Pinpoint the cell where the given text exists, returning its [X, Y] midpoint coordinate. 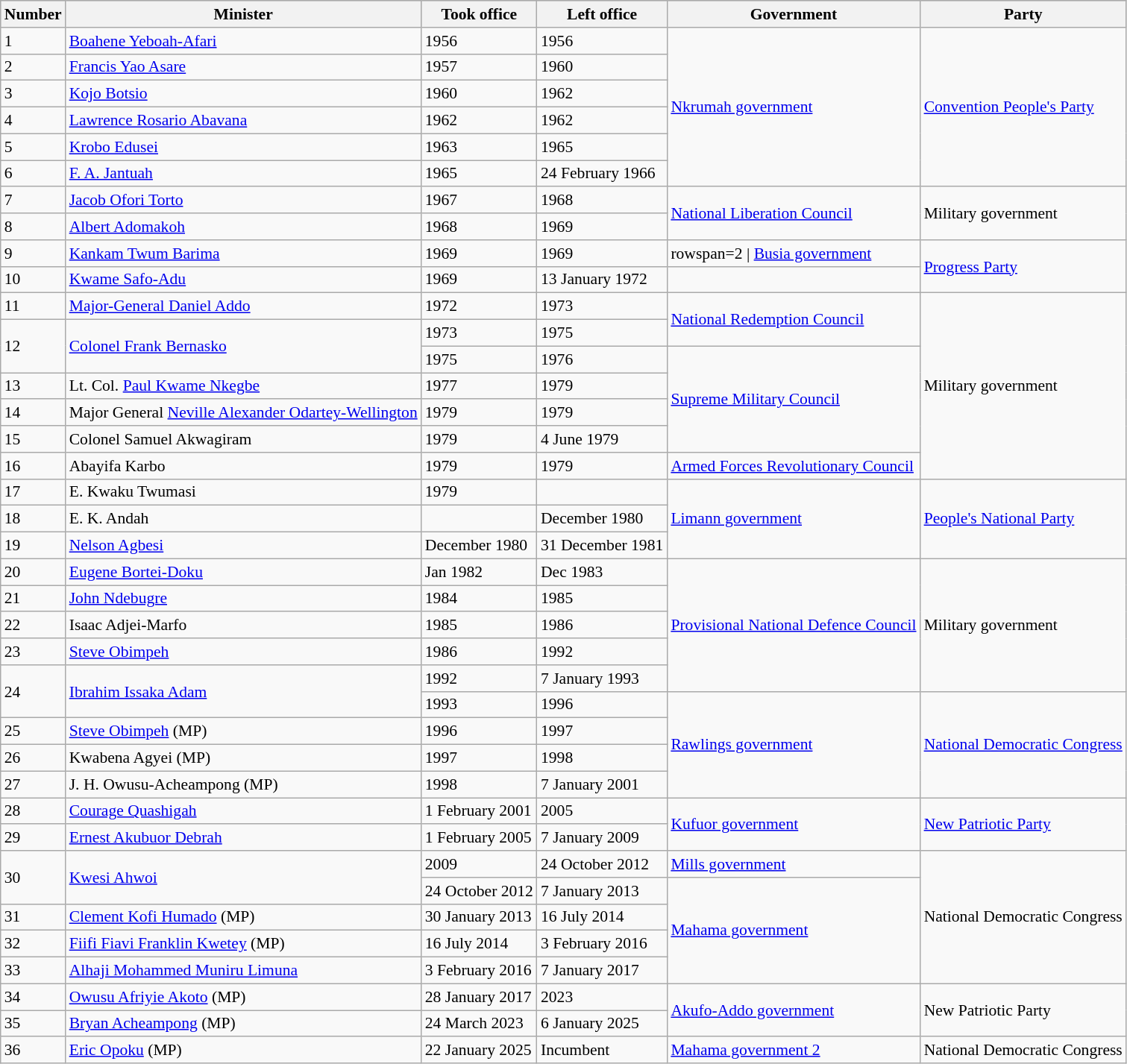
36 [33, 1051]
Jan 1982 [479, 572]
Minister [243, 14]
17 [33, 492]
29 [33, 838]
Mills government [794, 864]
28 January 2017 [479, 997]
Kojo Botsio [243, 94]
30 January 2013 [479, 917]
F. A. Jantuah [243, 174]
10 [33, 280]
Albert Adomakoh [243, 227]
2023 [602, 997]
31 December 1981 [602, 546]
34 [33, 997]
Kufuor government [794, 825]
16 [33, 466]
Bryan Acheampong (MP) [243, 1024]
Fiifi Fiavi Franklin Kwetey (MP) [243, 944]
Kwesi Ahwoi [243, 877]
1976 [602, 359]
Colonel Samuel Akwagiram [243, 439]
Eugene Bortei-Doku [243, 572]
1984 [479, 599]
National Redemption Council [794, 319]
33 [33, 971]
5 [33, 147]
J. H. Owusu-Acheampong (MP) [243, 784]
Isaac Adjei-Marfo [243, 626]
1 [33, 41]
Took office [479, 14]
Major-General Daniel Addo [243, 306]
Akufo-Addo government [794, 1010]
rowspan=2 | Busia government [794, 254]
18 [33, 519]
24 February 1966 [602, 174]
2005 [602, 811]
Nkrumah government [794, 107]
Dec 1983 [602, 572]
Armed Forces Revolutionary Council [794, 466]
Government [794, 14]
Steve Obimpeh (MP) [243, 731]
Mahama government [794, 931]
23 [33, 652]
6 [33, 174]
7 January 1993 [602, 679]
Francis Yao Asare [243, 67]
Left office [602, 14]
15 [33, 439]
Rawlings government [794, 744]
7 January 2017 [602, 971]
9 [33, 254]
Lt. Col. Paul Kwame Nkegbe [243, 386]
Steve Obimpeh [243, 652]
Krobo Edusei [243, 147]
Limann government [794, 519]
22 January 2025 [479, 1051]
1993 [479, 705]
Major General Neville Alexander Odartey-Wellington [243, 413]
8 [33, 227]
2009 [479, 864]
35 [33, 1024]
26 [33, 758]
13 [33, 386]
John Ndebugre [243, 599]
People's National Party [1023, 519]
7 January 2009 [602, 838]
1 February 2001 [479, 811]
1957 [479, 67]
E. Kwaku Twumasi [243, 492]
Party [1023, 14]
Ernest Akubuor Debrah [243, 838]
Lawrence Rosario Abavana [243, 121]
2 [33, 67]
1 February 2005 [479, 838]
14 [33, 413]
4 June 1979 [602, 439]
Mahama government 2 [794, 1051]
Owusu Afriyie Akoto (MP) [243, 997]
7 [33, 201]
32 [33, 944]
21 [33, 599]
1963 [479, 147]
Nelson Agbesi [243, 546]
Kwabena Agyei (MP) [243, 758]
1977 [479, 386]
25 [33, 731]
1972 [479, 306]
7 January 2001 [602, 784]
13 January 1972 [602, 280]
Colonel Frank Bernasko [243, 346]
Number [33, 14]
Clement Kofi Humado (MP) [243, 917]
30 [33, 877]
22 [33, 626]
Convention People's Party [1023, 107]
Abayifa Karbo [243, 466]
7 January 2013 [602, 891]
Boahene Yeboah-Afari [243, 41]
Jacob Ofori Torto [243, 201]
12 [33, 346]
Supreme Military Council [794, 399]
11 [33, 306]
28 [33, 811]
24 March 2023 [479, 1024]
Kankam Twum Barima [243, 254]
24 [33, 692]
19 [33, 546]
27 [33, 784]
20 [33, 572]
31 [33, 917]
Eric Opoku (MP) [243, 1051]
Courage Quashigah [243, 811]
Provisional National Defence Council [794, 625]
Progress Party [1023, 267]
Incumbent [602, 1051]
4 [33, 121]
6 January 2025 [602, 1024]
3 [33, 94]
Ibrahim Issaka Adam [243, 692]
National Liberation Council [794, 213]
1967 [479, 201]
Kwame Safo-Adu [243, 280]
E. K. Andah [243, 519]
Alhaji Mohammed Muniru Limuna [243, 971]
